From the cell containing the given text, extract its center point as [x, y] coordinate. 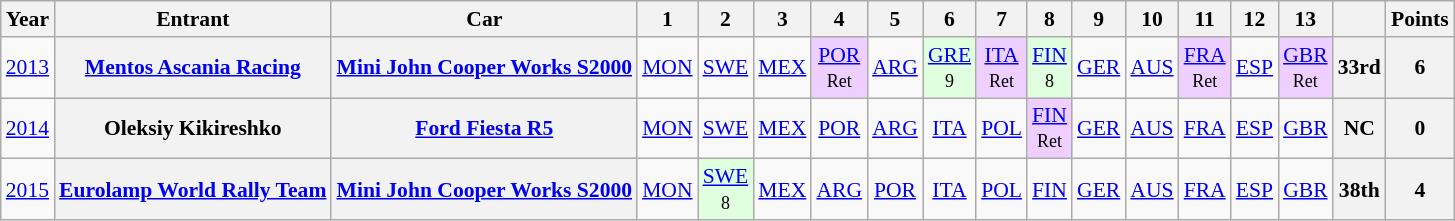
Car [484, 19]
Mentos Ascania Racing [192, 68]
Oleksiy Kikireshko [192, 128]
Points [1420, 19]
38th [1360, 190]
SWE8 [726, 190]
Ford Fiesta R5 [484, 128]
11 [1205, 19]
Entrant [192, 19]
GBRRet [1306, 68]
FINRet [1050, 128]
33rd [1360, 68]
NC [1360, 128]
GRE9 [950, 68]
PORRet [839, 68]
12 [1254, 19]
2 [726, 19]
10 [1152, 19]
Eurolamp World Rally Team [192, 190]
7 [1002, 19]
13 [1306, 19]
0 [1420, 128]
2014 [28, 128]
3 [782, 19]
8 [1050, 19]
5 [895, 19]
Year [28, 19]
FIN8 [1050, 68]
FIN [1050, 190]
1 [668, 19]
2013 [28, 68]
9 [1098, 19]
FRARet [1205, 68]
2015 [28, 190]
ITARet [1002, 68]
